Output the [X, Y] coordinate of the center of the cell containing the given text.  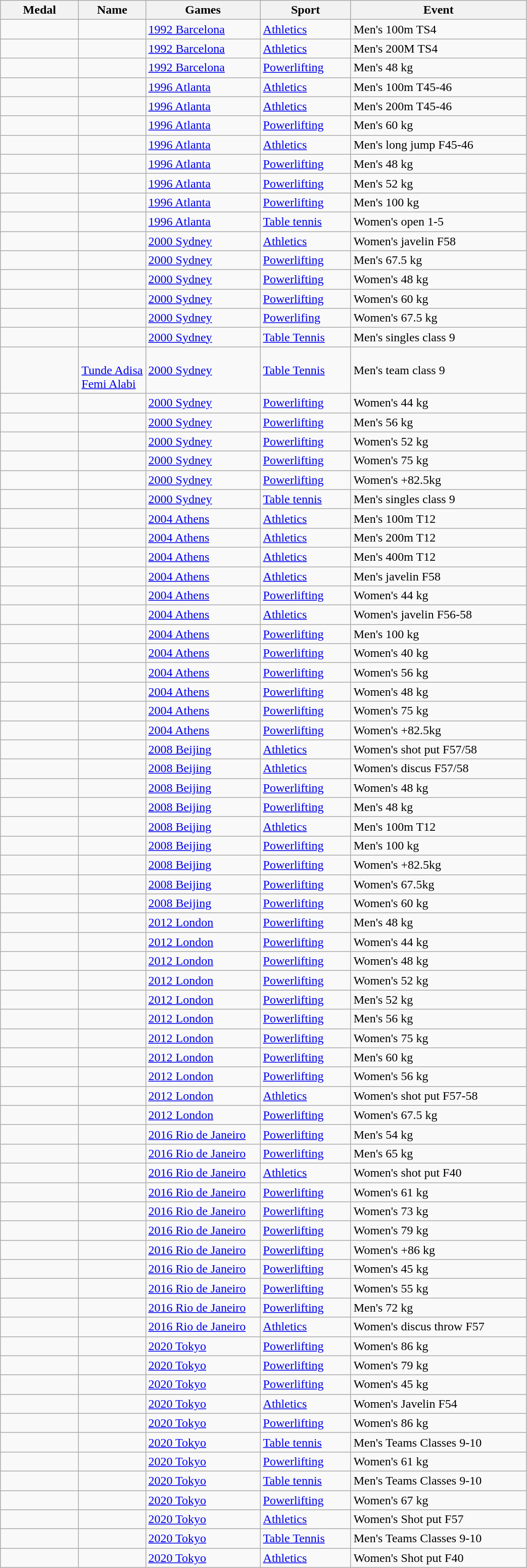
Men's javelin F58 [439, 576]
Powerlifing [305, 318]
Men's 100m T45-46 [439, 87]
Men's 200M TS4 [439, 49]
Tunde Adisa Femi Alabi [112, 370]
Men's 54 kg [439, 1134]
Men's 200m T12 [439, 537]
Men's 72 kg [439, 1308]
Sport [305, 10]
Women's open 1-5 [439, 221]
Women's 40 kg [439, 653]
Women's 67 kg [439, 1500]
Men's 65 kg [439, 1153]
Games [203, 10]
Men's 200m T45-46 [439, 106]
Women's discus throw F57 [439, 1327]
Women's Javelin F54 [439, 1404]
Name [112, 10]
Men's 400m T12 [439, 557]
Medal [39, 10]
Women's shot put F57/58 [439, 749]
Men's team class 9 [439, 370]
Women's 67.5kg [439, 884]
Women's javelin F58 [439, 241]
Event [439, 10]
Women's +86 kg [439, 1250]
Women's shot put F40 [439, 1173]
Women's 55 kg [439, 1288]
Women's Shot put F40 [439, 1558]
Women's 73 kg [439, 1212]
Women's javelin F56-58 [439, 615]
Women's shot put F57-58 [439, 1096]
Women's Shot put F57 [439, 1519]
Women's discus F57/58 [439, 769]
Men's long jump F45-46 [439, 145]
Men's 67.5 kg [439, 260]
Men's 100m TS4 [439, 29]
